For the text-containing cell, return its midpoint in [X, Y] coordinate format. 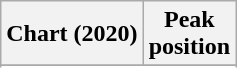
Chart (2020) [72, 34]
Peakposition [189, 34]
